Locate the cell with the specified text and output its (X, Y) center coordinate. 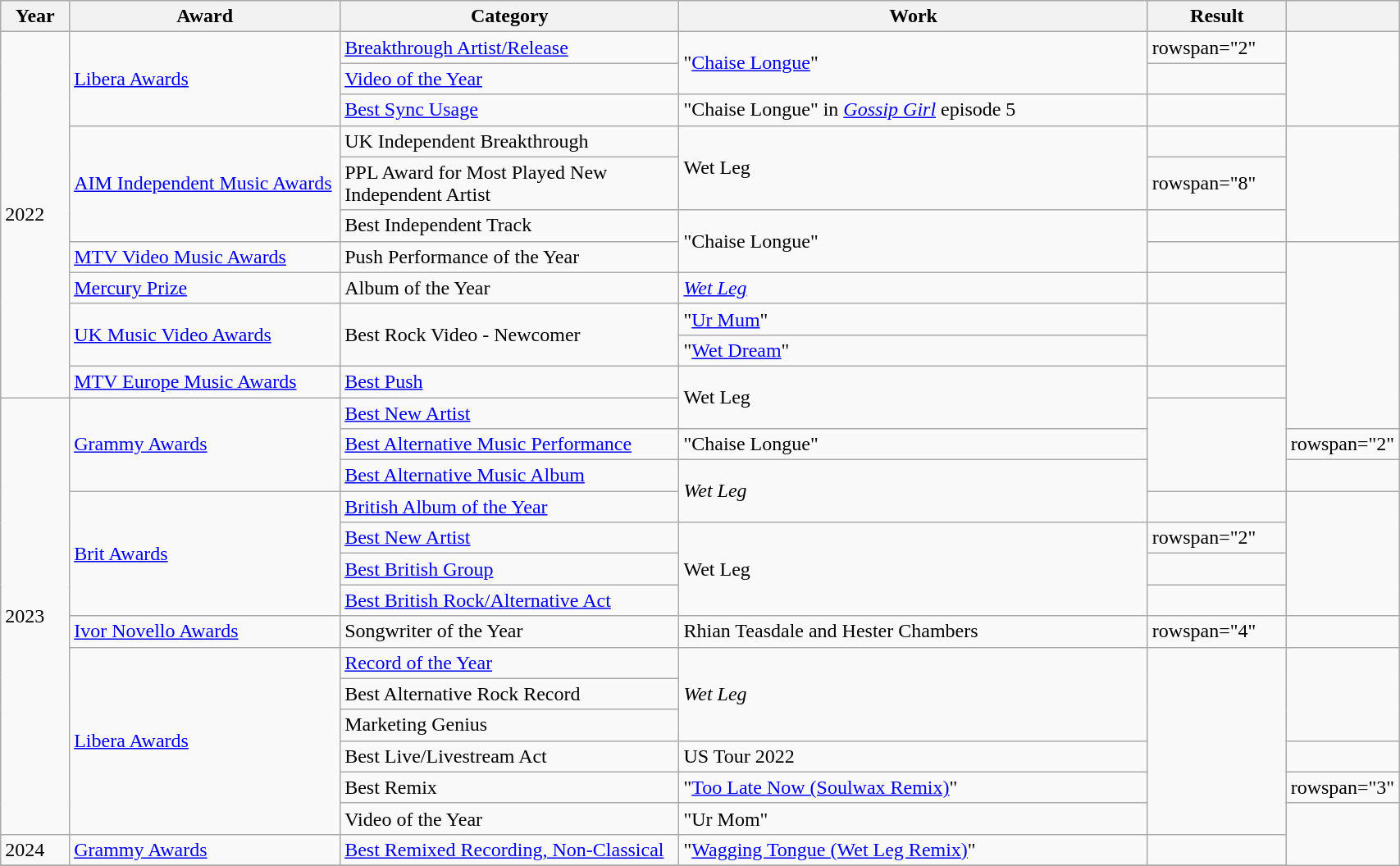
rowspan="4" (1217, 631)
Mercury Prize (205, 288)
"Chaise Longue" in Gossip Girl episode 5 (914, 110)
Work (914, 16)
US Tour 2022 (914, 756)
2023 (35, 615)
"Too Late Now (Soulwax Remix)" (914, 787)
Best Remixed Recording, Non-Classical (510, 850)
Push Performance of the Year (510, 257)
Ivor Novello Awards (205, 631)
rowspan="3" (1343, 787)
Best Alternative Music Performance (510, 444)
Album of the Year (510, 288)
Best Alternative Music Album (510, 476)
AIM Independent Music Awards (205, 184)
UK Music Video Awards (205, 335)
Best British Group (510, 569)
"Ur Mum" (914, 319)
Songwriter of the Year (510, 631)
Best Independent Track (510, 226)
Best British Rock/Alternative Act (510, 600)
MTV Europe Music Awards (205, 381)
Best Sync Usage (510, 110)
2022 (35, 215)
Award (205, 16)
2024 (35, 850)
Year (35, 16)
"Wet Dream" (914, 350)
Breakthrough Artist/Release (510, 48)
Marketing Genius (510, 725)
MTV Video Music Awards (205, 257)
PPL Award for Most Played New Independent Artist (510, 184)
Best Remix (510, 787)
Record of the Year (510, 663)
UK Independent Breakthrough (510, 141)
Best Live/Livestream Act (510, 756)
Result (1217, 16)
Best Rock Video - Newcomer (510, 335)
Brit Awards (205, 554)
Best Push (510, 381)
British Album of the Year (510, 507)
"Wagging Tongue (Wet Leg Remix)" (914, 850)
Rhian Teasdale and Hester Chambers (914, 631)
Category (510, 16)
Best Alternative Rock Record (510, 694)
rowspan="8" (1217, 184)
"Ur Mom" (914, 818)
